For the text-containing cell, return its midpoint in [X, Y] coordinate format. 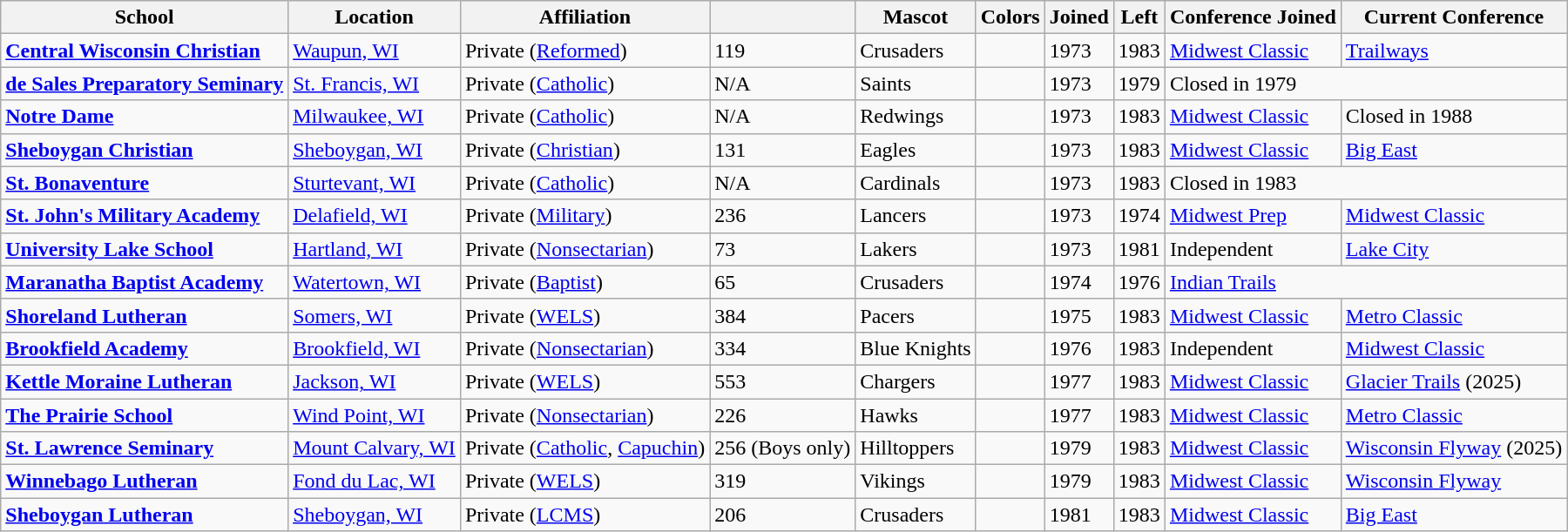
1975 [1078, 315]
de Sales Preparatory Seminary [145, 84]
Mount Calvary, WI [375, 448]
Brookfield, WI [375, 348]
University Lake School [145, 249]
Cardinals [916, 183]
Hawks [916, 415]
226 [782, 415]
Lancers [916, 216]
Conference Joined [1253, 17]
Mascot [916, 17]
119 [782, 51]
Glacier Trails (2025) [1453, 381]
236 [782, 216]
The Prairie School [145, 415]
Lakers [916, 249]
Private (Catholic, Capuchin) [585, 448]
Watertown, WI [375, 282]
Wind Point, WI [375, 415]
206 [782, 515]
Vikings [916, 481]
Private (LCMS) [585, 515]
Pacers [916, 315]
Jackson, WI [375, 381]
Lake City [1453, 249]
Wisconsin Flyway (2025) [1453, 448]
Notre Dame [145, 117]
Joined [1078, 17]
Indian Trails [1366, 282]
Saints [916, 84]
Private (Military) [585, 216]
Wisconsin Flyway [1453, 481]
Closed in 1983 [1366, 183]
Private (Christian) [585, 150]
St. Francis, WI [375, 84]
Kettle Moraine Lutheran [145, 381]
Private (Baptist) [585, 282]
Affiliation [585, 17]
Maranatha Baptist Academy [145, 282]
Somers, WI [375, 315]
Shoreland Lutheran [145, 315]
School [145, 17]
Hilltoppers [916, 448]
St. Lawrence Seminary [145, 448]
Brookfield Academy [145, 348]
Central Wisconsin Christian [145, 51]
Delafield, WI [375, 216]
Eagles [916, 150]
334 [782, 348]
St. John's Military Academy [145, 216]
384 [782, 315]
Left [1139, 17]
Closed in 1988 [1453, 117]
Blue Knights [916, 348]
Location [375, 17]
131 [782, 150]
St. Bonaventure [145, 183]
Trailways [1453, 51]
65 [782, 282]
Sheboygan Lutheran [145, 515]
Milwaukee, WI [375, 117]
Hartland, WI [375, 249]
Fond du Lac, WI [375, 481]
Sturtevant, WI [375, 183]
Colors [1010, 17]
73 [782, 249]
Current Conference [1453, 17]
256 (Boys only) [782, 448]
Redwings [916, 117]
319 [782, 481]
Chargers [916, 381]
Midwest Prep [1253, 216]
Sheboygan Christian [145, 150]
Waupun, WI [375, 51]
Winnebago Lutheran [145, 481]
553 [782, 381]
Private (Reformed) [585, 51]
Closed in 1979 [1366, 84]
